Capture the cell that displays the provided text and extract its (x, y) central coordinate. 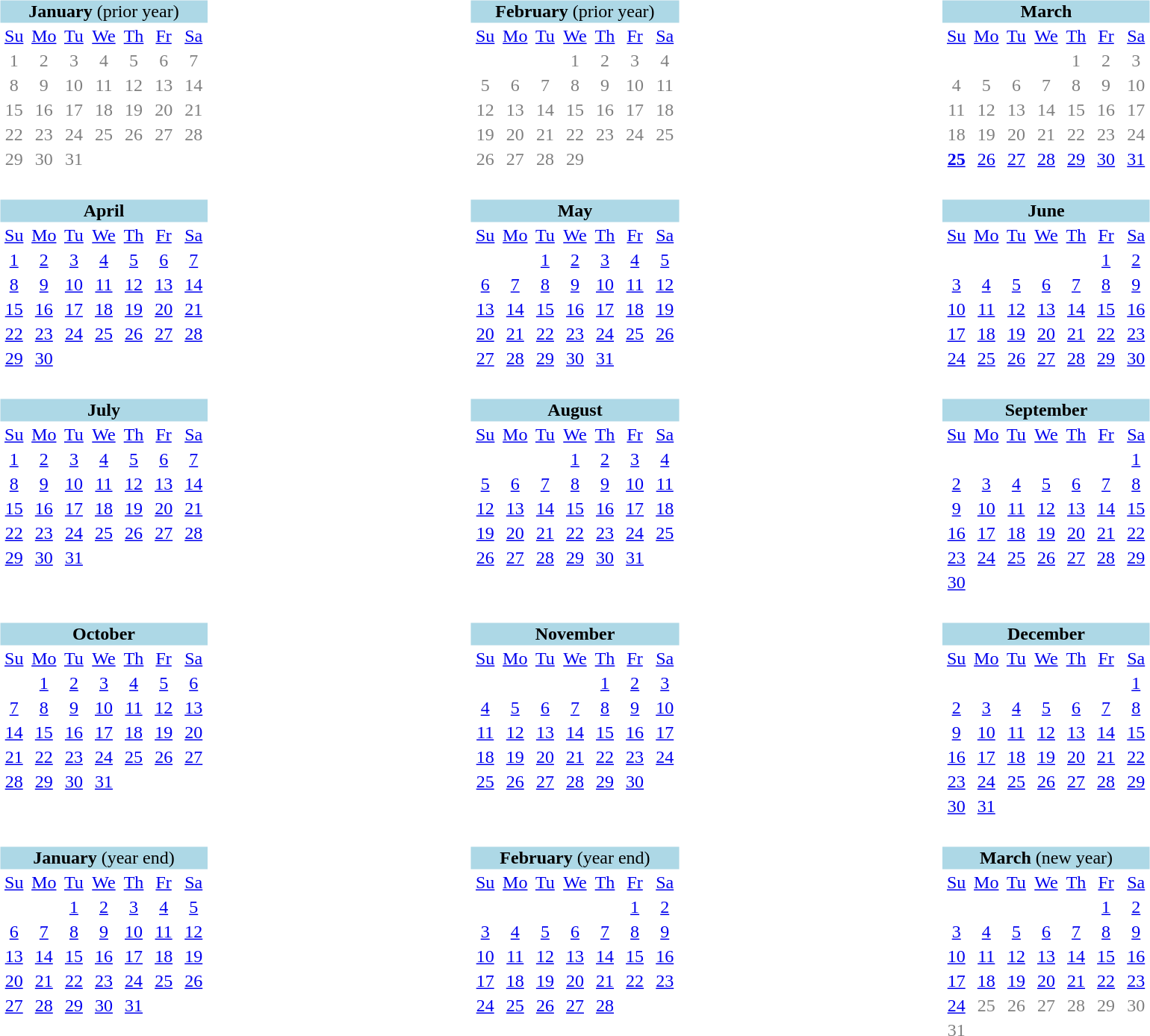
November Su Mo Tu We Th Fr Sa 1 2 3 4 5 6 7 8 9 10 11 12 13 14 15 16 17 18 19 20 21 22 23 24 25 26 27 28 29 30 (566, 711)
March (1046, 11)
March (new year) (1046, 858)
August (575, 410)
May (575, 211)
February (prior year) (575, 11)
July (104, 410)
November (575, 634)
September (1046, 410)
December (1046, 634)
October (104, 634)
April (104, 211)
January (year end) (104, 858)
May Su Mo Tu We Th Fr Sa 1 2 3 4 5 6 7 8 9 10 11 12 13 14 15 16 17 18 19 20 21 22 23 24 25 26 27 28 29 30 31 (566, 275)
June (1046, 211)
February (year end) (575, 858)
August Su Mo Tu We Th Fr Sa 1 2 3 4 5 6 7 8 9 10 11 12 13 14 15 16 17 18 19 20 21 22 23 24 25 26 27 28 29 30 31 (566, 487)
January (prior year) (104, 11)
